Pinpoint the cell where the given text exists, returning its [X, Y] midpoint coordinate. 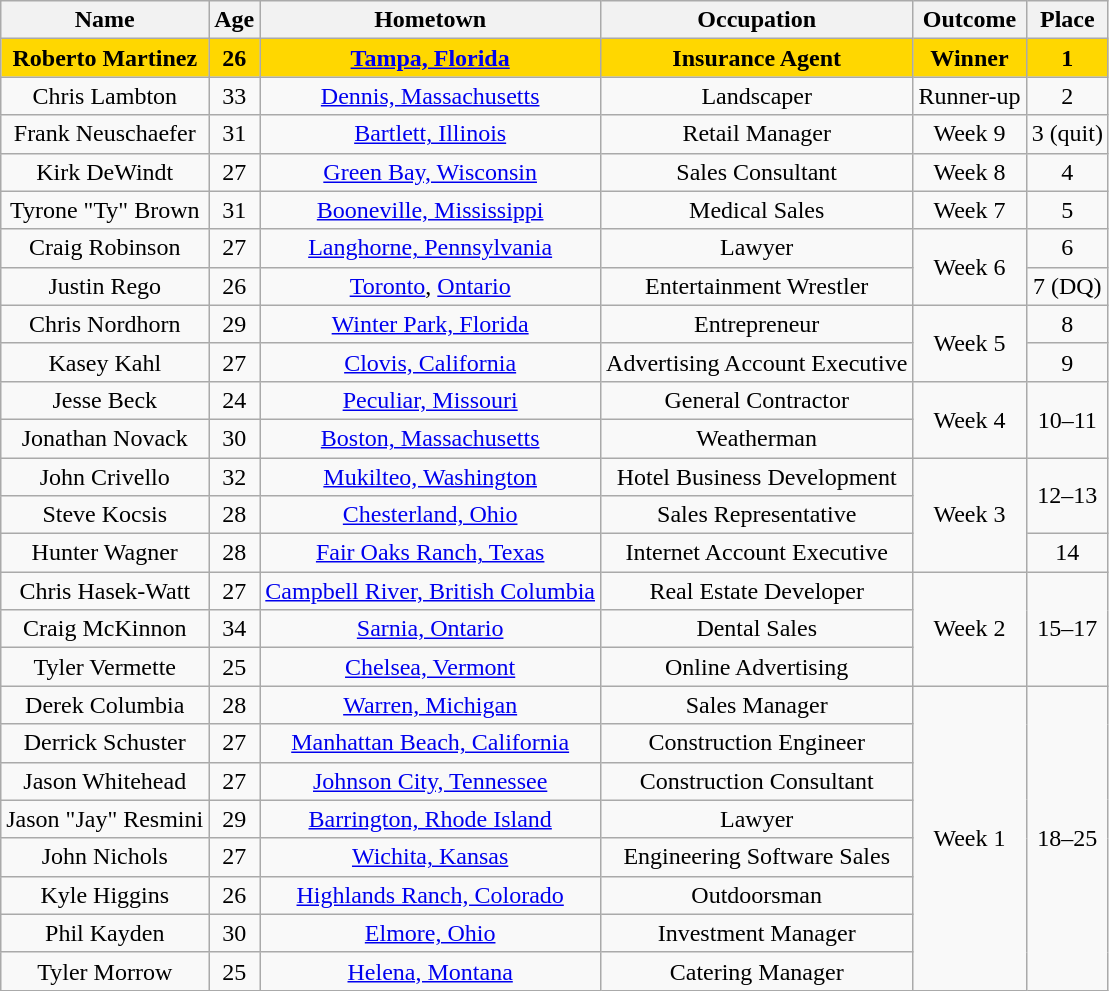
Outcome [970, 20]
1 [1067, 58]
Name [105, 20]
Hunter Wagner [105, 553]
Kasey Kahl [105, 362]
Construction Engineer [757, 743]
Derek Columbia [105, 705]
Boston, Massachusetts [430, 438]
Langhorne, Pennsylvania [430, 248]
32 [234, 477]
Advertising Account Executive [757, 362]
Insurance Agent [757, 58]
Investment Manager [757, 933]
24 [234, 400]
15–17 [1067, 629]
Helena, Montana [430, 971]
Steve Kocsis [105, 515]
Tyler Vermette [105, 667]
Entertainment Wrestler [757, 286]
Tampa, Florida [430, 58]
Winner [970, 58]
Occupation [757, 20]
Runner-up [970, 96]
Engineering Software Sales [757, 857]
Barrington, Rhode Island [430, 819]
14 [1067, 553]
Jesse Beck [105, 400]
3 (quit) [1067, 134]
Highlands Ranch, Colorado [430, 895]
Mukilteo, Washington [430, 477]
Toronto, Ontario [430, 286]
Hometown [430, 20]
6 [1067, 248]
Chris Hasek-Watt [105, 591]
Dental Sales [757, 629]
5 [1067, 210]
Medical Sales [757, 210]
Age [234, 20]
Justin Rego [105, 286]
Derrick Schuster [105, 743]
12–13 [1067, 496]
Tyrone "Ty" Brown [105, 210]
General Contractor [757, 400]
Chris Lambton [105, 96]
4 [1067, 172]
Entrepreneur [757, 324]
Construction Consultant [757, 781]
Week 2 [970, 629]
Manhattan Beach, California [430, 743]
Place [1067, 20]
Phil Kayden [105, 933]
Sales Manager [757, 705]
Retail Manager [757, 134]
Week 6 [970, 267]
John Nichols [105, 857]
Week 8 [970, 172]
Jonathan Novack [105, 438]
Winter Park, Florida [430, 324]
10–11 [1067, 419]
Roberto Martinez [105, 58]
Fair Oaks Ranch, Texas [430, 553]
Week 9 [970, 134]
Kirk DeWindt [105, 172]
Sarnia, Ontario [430, 629]
7 (DQ) [1067, 286]
Catering Manager [757, 971]
33 [234, 96]
Elmore, Ohio [430, 933]
Real Estate Developer [757, 591]
Week 3 [970, 515]
Green Bay, Wisconsin [430, 172]
Peculiar, Missouri [430, 400]
Dennis, Massachusetts [430, 96]
8 [1067, 324]
Internet Account Executive [757, 553]
Wichita, Kansas [430, 857]
Chesterland, Ohio [430, 515]
Tyler Morrow [105, 971]
18–25 [1067, 838]
Frank Neuschaefer [105, 134]
Craig Robinson [105, 248]
Sales Representative [757, 515]
John Crivello [105, 477]
Week 1 [970, 838]
Outdoorsman [757, 895]
Landscaper [757, 96]
Weatherman [757, 438]
Craig McKinnon [105, 629]
Johnson City, Tennessee [430, 781]
2 [1067, 96]
Week 7 [970, 210]
9 [1067, 362]
Warren, Michigan [430, 705]
Booneville, Mississippi [430, 210]
Campbell River, British Columbia [430, 591]
Kyle Higgins [105, 895]
Jason Whitehead [105, 781]
Jason "Jay" Resmini [105, 819]
Chris Nordhorn [105, 324]
Hotel Business Development [757, 477]
Chelsea, Vermont [430, 667]
34 [234, 629]
Bartlett, Illinois [430, 134]
Week 4 [970, 419]
Week 5 [970, 343]
Sales Consultant [757, 172]
Clovis, California [430, 362]
Online Advertising [757, 667]
